Search for the cell housing the specified text and yield its [X, Y] center coordinate. 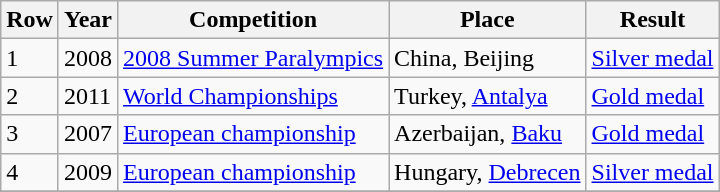
2008 [88, 58]
3 [30, 134]
4 [30, 172]
2011 [88, 96]
Row [30, 20]
2 [30, 96]
Hungary, Debrecen [488, 172]
2007 [88, 134]
China, Beijing [488, 58]
1 [30, 58]
Competition [254, 20]
World Championships [254, 96]
Azerbaijan, Baku [488, 134]
Place [488, 20]
2008 Summer Paralympics [254, 58]
2009 [88, 172]
Year [88, 20]
Turkey, Antalya [488, 96]
Result [652, 20]
